Locate the cell with the specified text and output its [X, Y] center coordinate. 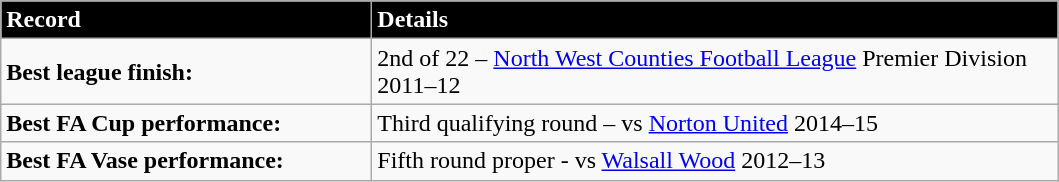
Best FA Cup performance: [186, 123]
Best league finish: [186, 72]
2nd of 22 – North West Counties Football League Premier Division 2011–12 [715, 72]
Best FA Vase performance: [186, 161]
Record [186, 20]
Details [715, 20]
Third qualifying round – vs Norton United 2014–15 [715, 123]
Fifth round proper - vs Walsall Wood 2012–13 [715, 161]
